Extract the (x, y) coordinate from the center of the cell holding the provided text.  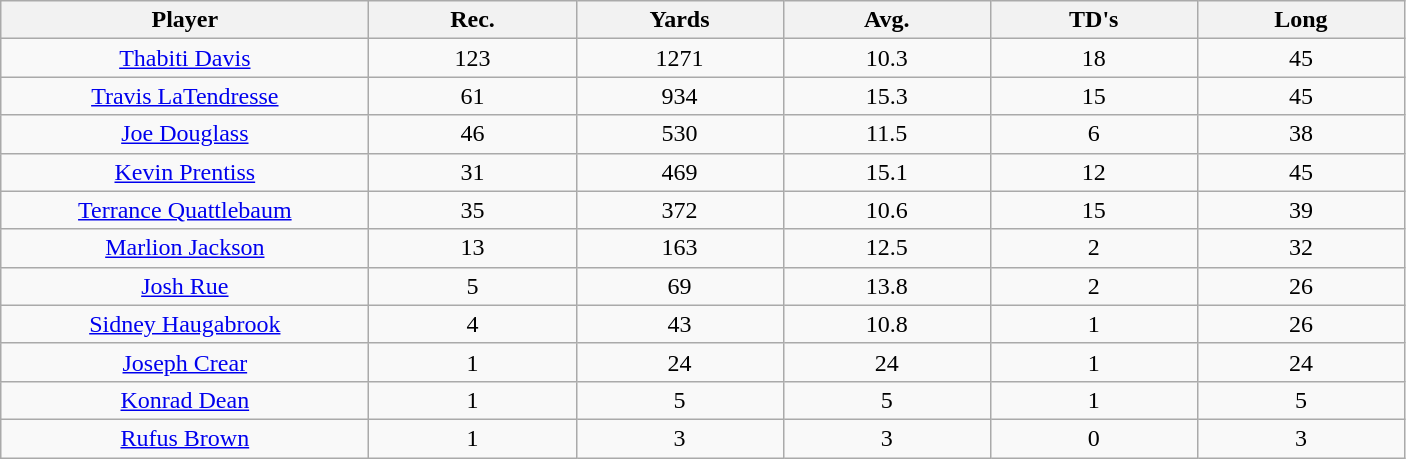
32 (1300, 248)
Yards (680, 20)
38 (1300, 134)
Travis LaTendresse (185, 96)
69 (680, 286)
Player (185, 20)
469 (680, 172)
Rufus Brown (185, 438)
0 (1094, 438)
Joseph Crear (185, 362)
163 (680, 248)
13 (472, 248)
Kevin Prentiss (185, 172)
31 (472, 172)
11.5 (886, 134)
Terrance Quattlebaum (185, 210)
12.5 (886, 248)
61 (472, 96)
Joe Douglass (185, 134)
Rec. (472, 20)
46 (472, 134)
123 (472, 58)
10.6 (886, 210)
6 (1094, 134)
Avg. (886, 20)
10.8 (886, 324)
4 (472, 324)
Marlion Jackson (185, 248)
Sidney Haugabrook (185, 324)
TD's (1094, 20)
35 (472, 210)
Long (1300, 20)
372 (680, 210)
15.1 (886, 172)
Konrad Dean (185, 400)
Thabiti Davis (185, 58)
Josh Rue (185, 286)
43 (680, 324)
530 (680, 134)
934 (680, 96)
12 (1094, 172)
1271 (680, 58)
10.3 (886, 58)
39 (1300, 210)
15.3 (886, 96)
13.8 (886, 286)
18 (1094, 58)
